From the cell containing the given text, extract its center point as (X, Y) coordinate. 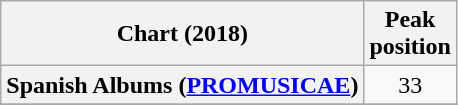
Chart (2018) (182, 34)
33 (410, 85)
Spanish Albums (PROMUSICAE) (182, 85)
Peak position (410, 34)
